Capture the cell that displays the provided text and extract its (X, Y) central coordinate. 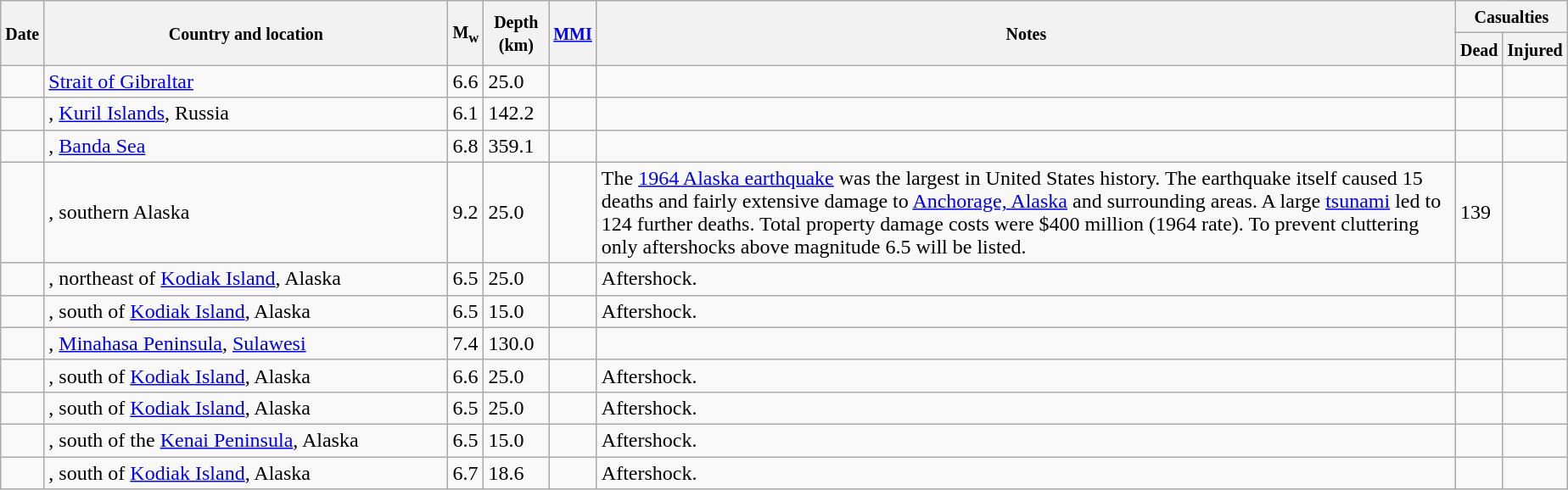
18.6 (516, 472)
130.0 (516, 343)
9.2 (466, 212)
Casualties (1511, 17)
7.4 (466, 343)
MMI (574, 33)
Depth (km) (516, 33)
Notes (1026, 33)
, south of the Kenai Peninsula, Alaska (246, 440)
, Kuril Islands, Russia (246, 114)
Mw (466, 33)
, southern Alaska (246, 212)
Strait of Gibraltar (246, 81)
Country and location (246, 33)
6.1 (466, 114)
359.1 (516, 146)
, Banda Sea (246, 146)
Injured (1535, 49)
139 (1479, 212)
, Minahasa Peninsula, Sulawesi (246, 343)
Dead (1479, 49)
142.2 (516, 114)
, northeast of Kodiak Island, Alaska (246, 279)
Date (22, 33)
6.7 (466, 472)
6.8 (466, 146)
